Provide the (X, Y) coordinate of the cell's center where the given text is located.  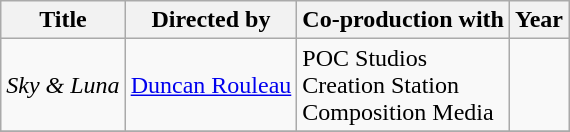
Co-production with (404, 20)
Duncan Rouleau (211, 85)
Directed by (211, 20)
Year (538, 20)
POC Studios Creation Station Composition Media (404, 85)
Sky & Luna (63, 85)
Title (63, 20)
